For the text-containing cell, return its midpoint in (x, y) coordinate format. 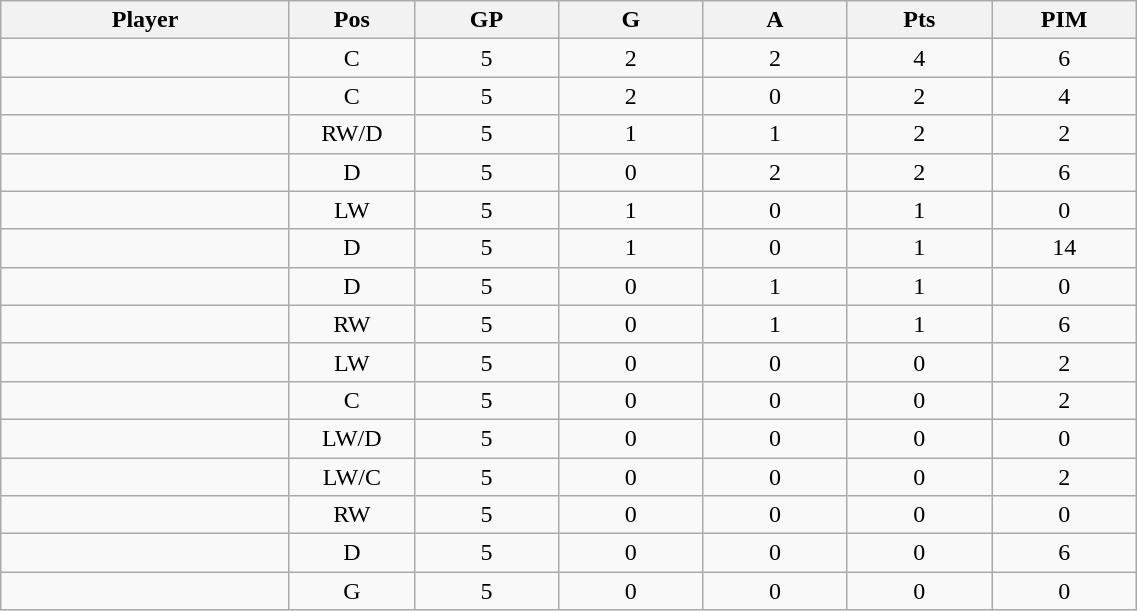
LW/C (352, 477)
GP (486, 20)
A (775, 20)
PIM (1064, 20)
Pts (919, 20)
LW/D (352, 438)
RW/D (352, 134)
14 (1064, 248)
Player (146, 20)
Pos (352, 20)
